Return [x, y] of the center of cell containing provided text 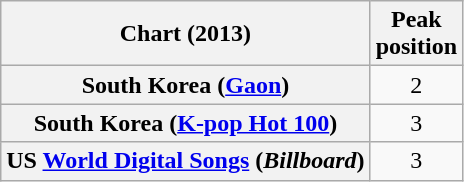
Chart (2013) [186, 34]
South Korea (K-pop Hot 100) [186, 123]
2 [416, 85]
US World Digital Songs (Billboard) [186, 161]
South Korea (Gaon) [186, 85]
Peakposition [416, 34]
